Scan for the cell matching the given text and deliver its (X, Y) coordinate at center. 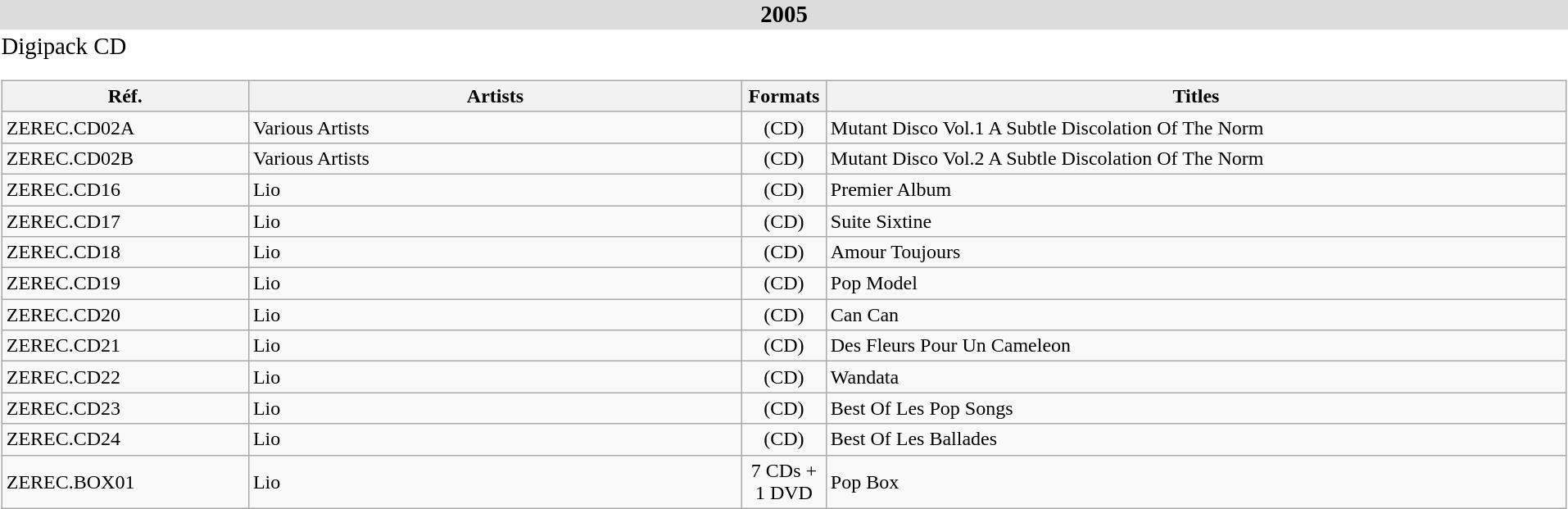
Pop Box (1196, 482)
2005 (784, 15)
ZEREC.CD02A (125, 127)
ZEREC.CD23 (125, 408)
Réf. (125, 96)
Amour Toujours (1196, 252)
7 CDs + 1 DVD (785, 482)
Mutant Disco Vol.2 A Subtle Discolation Of The Norm (1196, 158)
ZEREC.BOX01 (125, 482)
Pop Model (1196, 284)
Best Of Les Pop Songs (1196, 408)
Mutant Disco Vol.1 A Subtle Discolation Of The Norm (1196, 127)
Wandata (1196, 377)
ZEREC.CD17 (125, 220)
Can Can (1196, 315)
ZEREC.CD21 (125, 346)
ZEREC.CD20 (125, 315)
ZEREC.CD02B (125, 158)
Artists (495, 96)
Titles (1196, 96)
ZEREC.CD18 (125, 252)
Suite Sixtine (1196, 220)
Best Of Les Ballades (1196, 439)
Formats (785, 96)
Des Fleurs Pour Un Cameleon (1196, 346)
ZEREC.CD22 (125, 377)
ZEREC.CD16 (125, 189)
ZEREC.CD19 (125, 284)
Premier Album (1196, 189)
ZEREC.CD24 (125, 439)
